Capture the cell that displays the provided text and extract its [X, Y] central coordinate. 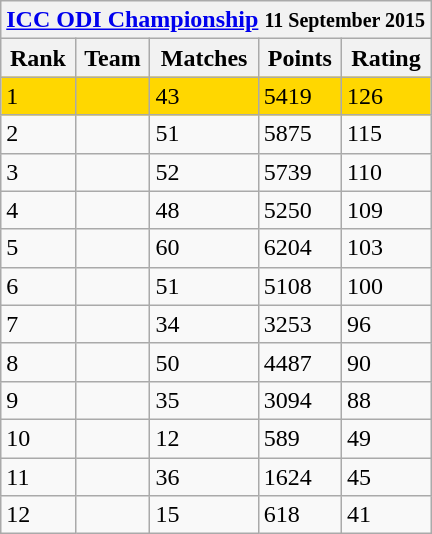
5419 [300, 96]
48 [204, 210]
6 [38, 286]
5108 [300, 286]
2 [38, 134]
589 [300, 438]
88 [386, 400]
618 [300, 515]
5 [38, 248]
90 [386, 362]
3253 [300, 324]
35 [204, 400]
5250 [300, 210]
Points [300, 58]
50 [204, 362]
5739 [300, 172]
ICC ODI Championship 11 September 2015 [216, 20]
3094 [300, 400]
10 [38, 438]
45 [386, 477]
1624 [300, 477]
36 [204, 477]
96 [386, 324]
15 [204, 515]
100 [386, 286]
8 [38, 362]
Rank [38, 58]
5875 [300, 134]
Team [112, 58]
41 [386, 515]
4 [38, 210]
7 [38, 324]
34 [204, 324]
60 [204, 248]
110 [386, 172]
52 [204, 172]
4487 [300, 362]
43 [204, 96]
126 [386, 96]
9 [38, 400]
115 [386, 134]
3 [38, 172]
49 [386, 438]
103 [386, 248]
Rating [386, 58]
6204 [300, 248]
1 [38, 96]
11 [38, 477]
109 [386, 210]
Matches [204, 58]
